Scan for the cell matching the given text and deliver its [x, y] coordinate at center. 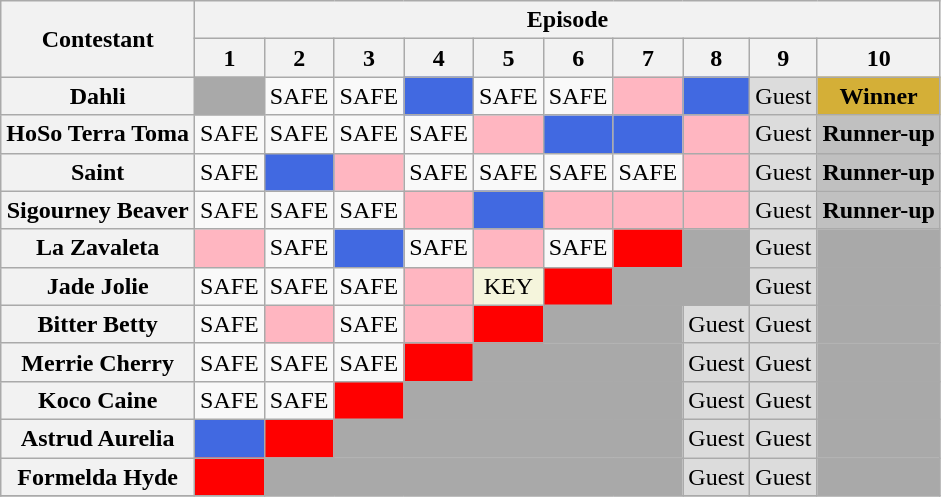
Jade Jolie [98, 286]
1 [230, 58]
3 [369, 58]
8 [716, 58]
Formelda Hyde [98, 477]
4 [439, 58]
Contestant [98, 39]
2 [299, 58]
Merrie Cherry [98, 362]
HoSo Terra Toma [98, 134]
Sigourney Beaver [98, 210]
5 [509, 58]
Koco Caine [98, 400]
La Zavaleta [98, 248]
Dahli [98, 96]
Bitter Betty [98, 324]
Winner [879, 96]
KEY [509, 286]
Astrud Aurelia [98, 438]
10 [879, 58]
6 [578, 58]
7 [648, 58]
Episode [568, 20]
9 [784, 58]
Saint [98, 172]
